Scan for the cell matching the given text and deliver its (x, y) coordinate at center. 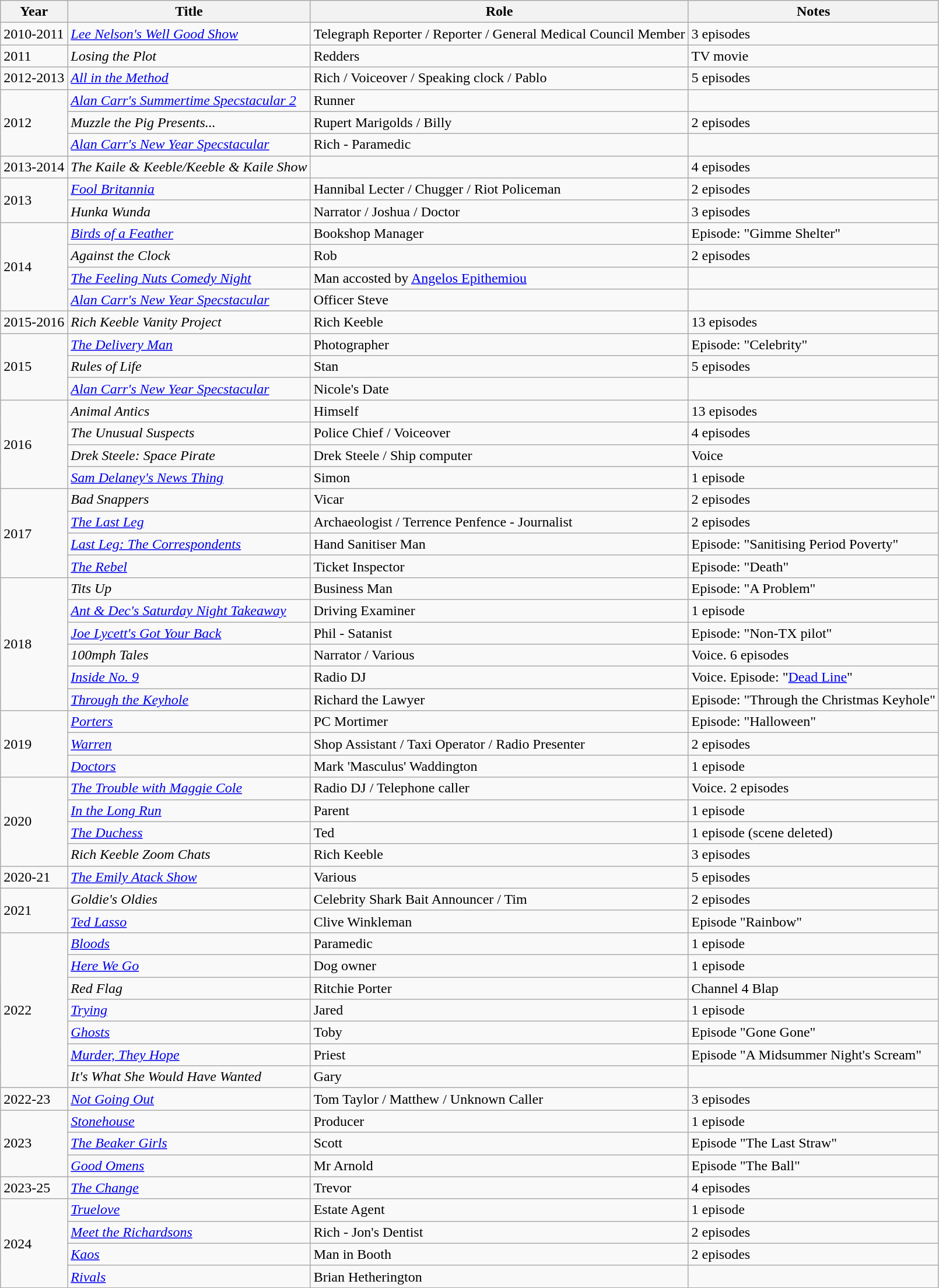
2011 (34, 56)
Estate Agent (499, 1210)
Here We Go (189, 966)
Stan (499, 367)
Title (189, 12)
Producer (499, 1121)
Redders (499, 56)
Nicole's Date (499, 389)
Episode: "Sanitising Period Poverty" (813, 544)
Drek Steele: Space Pirate (189, 455)
2024 (34, 1243)
Goldie's Oldies (189, 899)
Birds of a Feather (189, 233)
2017 (34, 533)
Against the Clock (189, 255)
The Last Leg (189, 522)
Episode "The Ball" (813, 1166)
2023 (34, 1143)
Drek Steele / Ship computer (499, 455)
Voice. Episode: "Dead Line" (813, 678)
2014 (34, 266)
2012 (34, 122)
Richard the Lawyer (499, 700)
The Unusual Suspects (189, 433)
The Duchess (189, 833)
Red Flag (189, 988)
Driving Examiner (499, 610)
Bookshop Manager (499, 233)
Voice. 6 episodes (813, 655)
Doctors (189, 766)
Voice. 2 episodes (813, 788)
1 episode (scene deleted) (813, 833)
2020 (34, 822)
Muzzle the Pig Presents... (189, 122)
Animal Antics (189, 411)
Scott (499, 1143)
The Emily Atack Show (189, 877)
PC Mortimer (499, 722)
Business Man (499, 588)
Through the Keyhole (189, 700)
Rivals (189, 1276)
Mark 'Masculus' Waddington (499, 766)
Kaos (189, 1254)
Radio DJ / Telephone caller (499, 788)
Episode: "Celebrity" (813, 345)
Episode "Gone Gone" (813, 1033)
2022 (34, 1010)
All in the Method (189, 78)
The Trouble with Maggie Cole (189, 788)
2015 (34, 367)
Losing the Plot (189, 56)
Shop Assistant / Taxi Operator / Radio Presenter (499, 744)
Mr Arnold (499, 1166)
2023-25 (34, 1188)
Notes (813, 12)
Bloods (189, 943)
Porters (189, 722)
Clive Winkleman (499, 921)
Stonehouse (189, 1121)
Brian Hetherington (499, 1276)
The Kaile & Keeble/Keeble & Kaile Show (189, 167)
Rich - Jon's Dentist (499, 1232)
Telegraph Reporter / Reporter / General Medical Council Member (499, 34)
Sam Delaney's News Thing (189, 478)
Hand Sanitiser Man (499, 544)
Ant & Dec's Saturday Night Takeaway (189, 610)
2022-23 (34, 1099)
Joe Lycett's Got Your Back (189, 633)
Photographer (499, 345)
2019 (34, 744)
In the Long Run (189, 810)
Ticket Inspector (499, 566)
Not Going Out (189, 1099)
Ted (499, 833)
Parent (499, 810)
Radio DJ (499, 678)
Episode: "Non-TX pilot" (813, 633)
Rich Keeble Vanity Project (189, 322)
Celebrity Shark Bait Announcer / Tim (499, 899)
Rob (499, 255)
100mph Tales (189, 655)
The Rebel (189, 566)
Archaeologist / Terrence Penfence - Journalist (499, 522)
Phil - Satanist (499, 633)
Bad Snappers (189, 500)
Role (499, 12)
The Feeling Nuts Comedy Night (189, 278)
Man accosted by Angelos Epithemiou (499, 278)
Various (499, 877)
Rich / Voiceover / Speaking clock / Pablo (499, 78)
Simon (499, 478)
Rules of Life (189, 367)
Rich Keeble Zoom Chats (189, 855)
Truelove (189, 1210)
Trying (189, 1010)
Inside No. 9 (189, 678)
The Beaker Girls (189, 1143)
Hunka Wunda (189, 211)
2021 (34, 910)
2013-2014 (34, 167)
Episode: "A Problem" (813, 588)
Channel 4 Blap (813, 988)
It's What She Would Have Wanted (189, 1077)
Rupert Marigolds / Billy (499, 122)
2018 (34, 644)
Tom Taylor / Matthew / Unknown Caller (499, 1099)
Paramedic (499, 943)
The Delivery Man (189, 345)
Narrator / Joshua / Doctor (499, 211)
Fool Britannia (189, 189)
Ghosts (189, 1033)
2013 (34, 200)
2012-2013 (34, 78)
Alan Carr's Summertime Specstacular 2 (189, 100)
Episode "Rainbow" (813, 921)
Episode: "Through the Christmas Keyhole" (813, 700)
Good Omens (189, 1166)
Tits Up (189, 588)
2016 (34, 444)
Last Leg: The Correspondents (189, 544)
Police Chief / Voiceover (499, 433)
Lee Nelson's Well Good Show (189, 34)
Voice (813, 455)
Jared (499, 1010)
Vicar (499, 500)
Hannibal Lecter / Chugger / Riot Policeman (499, 189)
TV movie (813, 56)
2020-21 (34, 877)
Episode "The Last Straw" (813, 1143)
Warren (189, 744)
Ted Lasso (189, 921)
Toby (499, 1033)
2015-2016 (34, 322)
Himself (499, 411)
The Change (189, 1188)
2010-2011 (34, 34)
Man in Booth (499, 1254)
Dog owner (499, 966)
Meet the Richardsons (189, 1232)
Episode: "Death" (813, 566)
Officer Steve (499, 300)
Year (34, 12)
Narrator / Various (499, 655)
Trevor (499, 1188)
Murder, They Hope (189, 1055)
Ritchie Porter (499, 988)
Gary (499, 1077)
Episode: "Gimme Shelter" (813, 233)
Priest (499, 1055)
Episode "A Midsummer Night's Scream" (813, 1055)
Rich - Paramedic (499, 145)
Runner (499, 100)
Episode: "Halloween" (813, 722)
